Output the [X, Y] coordinate of the center of the cell containing the given text.  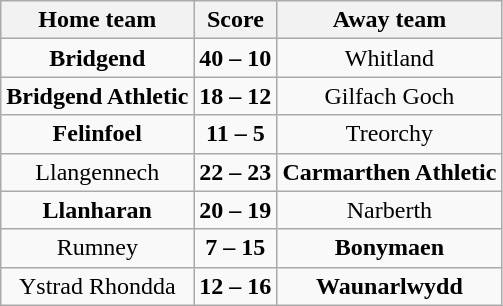
12 – 16 [236, 286]
Llanharan [98, 210]
Away team [390, 20]
Whitland [390, 58]
Bridgend [98, 58]
Rumney [98, 248]
Treorchy [390, 134]
Carmarthen Athletic [390, 172]
Llangennech [98, 172]
40 – 10 [236, 58]
Ystrad Rhondda [98, 286]
Bridgend Athletic [98, 96]
18 – 12 [236, 96]
11 – 5 [236, 134]
22 – 23 [236, 172]
Score [236, 20]
Bonymaen [390, 248]
Narberth [390, 210]
Felinfoel [98, 134]
Home team [98, 20]
7 – 15 [236, 248]
Gilfach Goch [390, 96]
20 – 19 [236, 210]
Waunarlwydd [390, 286]
